Locate the cell with the specified text and output its [X, Y] center coordinate. 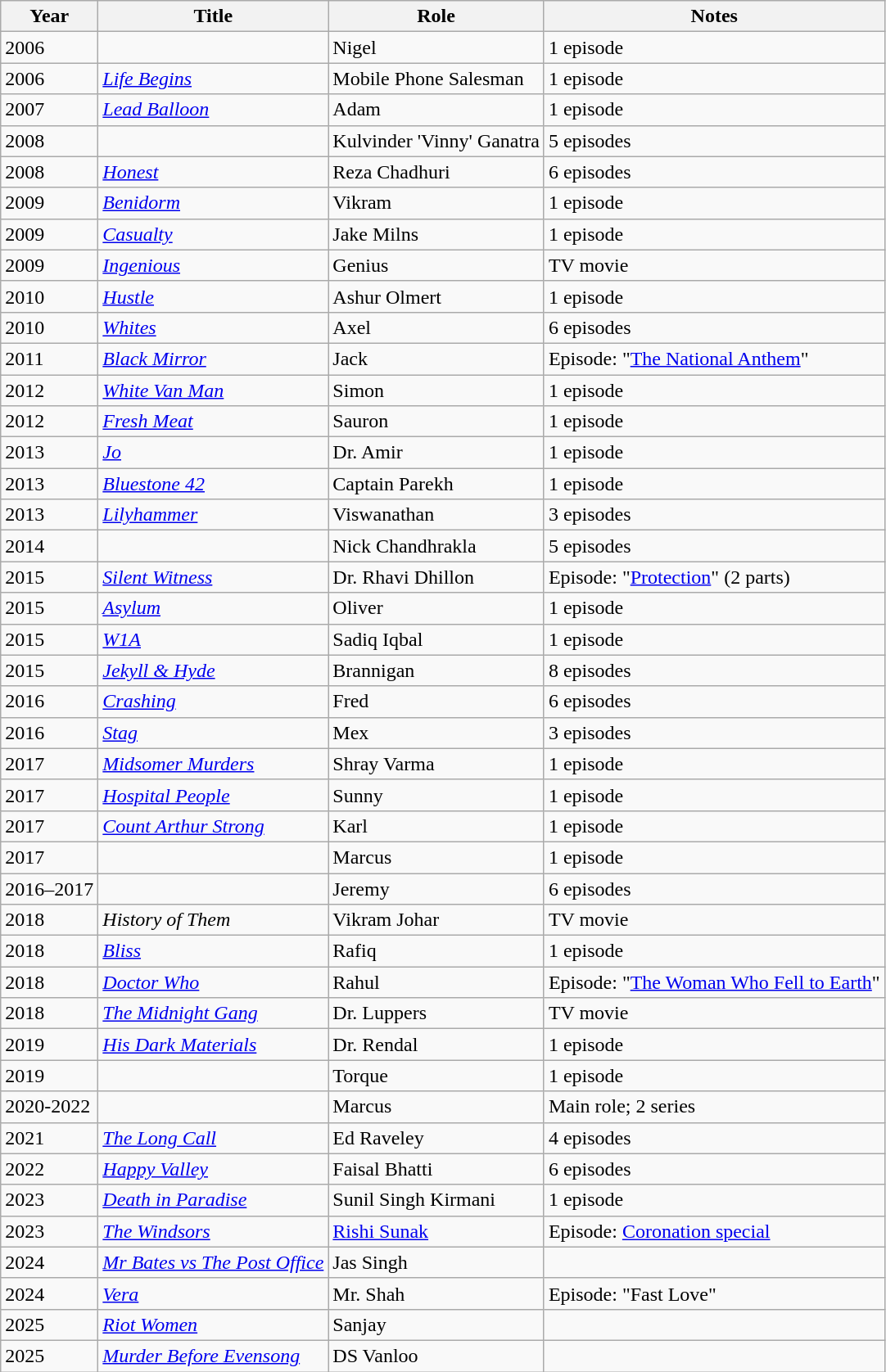
Riot Women [213, 1325]
Brannigan [436, 670]
Hospital People [213, 795]
Jake Milns [436, 234]
Simon [436, 390]
Main role; 2 series [714, 1107]
2022 [49, 1169]
Reza Chadhuri [436, 172]
Episode: "The Woman Who Fell to Earth" [714, 982]
W1A [213, 639]
Mex [436, 733]
Crashing [213, 702]
2016–2017 [49, 888]
DS Vanloo [436, 1356]
4 episodes [714, 1138]
Shray Varma [436, 764]
Notes [714, 16]
The Long Call [213, 1138]
Lead Balloon [213, 110]
2011 [49, 359]
Dr. Rendal [436, 1045]
White Van Man [213, 390]
Hustle [213, 296]
Rishi Sunak [436, 1231]
Stag [213, 733]
Faisal Bhatti [436, 1169]
Genius [436, 265]
Whites [213, 327]
Life Begins [213, 79]
Role [436, 16]
Doctor Who [213, 982]
Jo [213, 453]
Captain Parekh [436, 484]
Sunny [436, 795]
8 episodes [714, 670]
History of Them [213, 920]
The Midnight Gang [213, 1013]
Bliss [213, 951]
Jeremy [436, 888]
Torque [436, 1076]
2020-2022 [49, 1107]
Rahul [436, 982]
Fresh Meat [213, 422]
Episode: "Fast Love" [714, 1293]
Title [213, 16]
Episode: "The National Anthem" [714, 359]
Mobile Phone Salesman [436, 79]
Bluestone 42 [213, 484]
Kulvinder 'Vinny' Ganatra [436, 141]
Sauron [436, 422]
His Dark Materials [213, 1045]
Nigel [436, 47]
Sunil Singh Kirmani [436, 1200]
2014 [49, 546]
Honest [213, 172]
Mr Bates vs The Post Office [213, 1262]
Lilyhammer [213, 515]
Adam [436, 110]
Dr. Luppers [436, 1013]
Dr. Amir [436, 453]
Oliver [436, 608]
Rafiq [436, 951]
Asylum [213, 608]
Year [49, 16]
Mr. Shah [436, 1293]
2007 [49, 110]
Casualty [213, 234]
Ingenious [213, 265]
2021 [49, 1138]
Jekyll & Hyde [213, 670]
Vikram Johar [436, 920]
Ashur Olmert [436, 296]
Dr. Rhavi Dhillon [436, 577]
Vera [213, 1293]
Black Mirror [213, 359]
Karl [436, 826]
Benidorm [213, 203]
Jas Singh [436, 1262]
Fred [436, 702]
Viswanathan [436, 515]
Murder Before Evensong [213, 1356]
Silent Witness [213, 577]
Vikram [436, 203]
Sanjay [436, 1325]
Sadiq Iqbal [436, 639]
Nick Chandhrakla [436, 546]
Episode: "Protection" (2 parts) [714, 577]
Happy Valley [213, 1169]
Count Arthur Strong [213, 826]
The Windsors [213, 1231]
Episode: Coronation special [714, 1231]
Midsomer Murders [213, 764]
Death in Paradise [213, 1200]
Ed Raveley [436, 1138]
Jack [436, 359]
Axel [436, 327]
